Output the (x, y) coordinate of the center of the cell containing the given text.  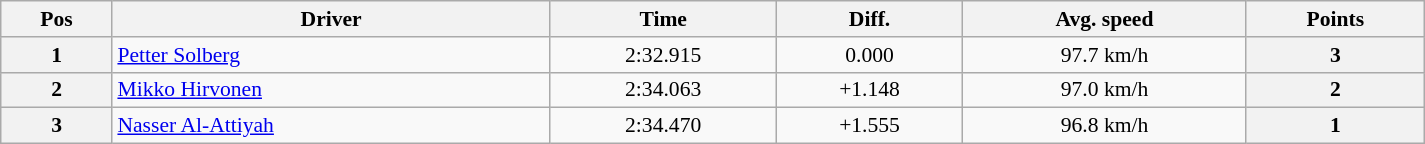
Driver (330, 19)
96.8 km/h (1105, 126)
Mikko Hirvonen (330, 90)
Nasser Al-Attiyah (330, 126)
Time (664, 19)
2:34.470 (664, 126)
97.7 km/h (1105, 55)
Avg. speed (1105, 19)
+1.555 (869, 126)
0.000 (869, 55)
Pos (57, 19)
+1.148 (869, 90)
97.0 km/h (1105, 90)
Diff. (869, 19)
Points (1335, 19)
2:32.915 (664, 55)
2:34.063 (664, 90)
Petter Solberg (330, 55)
